Search for the cell housing the specified text and yield its (x, y) center coordinate. 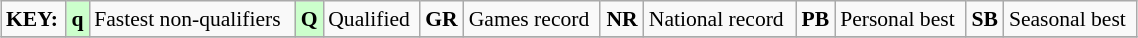
Q (309, 19)
Seasonal best (1070, 19)
q (78, 19)
Personal best (900, 19)
GR (442, 19)
Games record (532, 19)
Qualified (371, 19)
SB (985, 19)
NR (622, 19)
KEY: (34, 19)
PB (816, 19)
National record (720, 19)
Fastest non-qualifiers (192, 19)
